Search for the cell housing the specified text and yield its (X, Y) center coordinate. 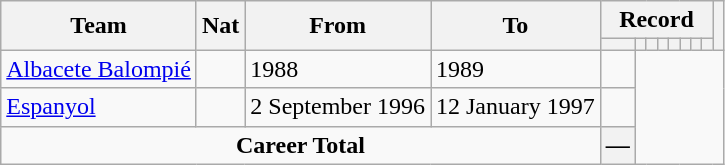
Career Total (300, 145)
— (618, 145)
To (515, 26)
From (338, 26)
1988 (338, 69)
Team (99, 26)
1989 (515, 69)
Espanyol (99, 107)
Nat (220, 26)
Albacete Balompié (99, 69)
12 January 1997 (515, 107)
2 September 1996 (338, 107)
Record (656, 20)
